For the text-containing cell, return its midpoint in (X, Y) coordinate format. 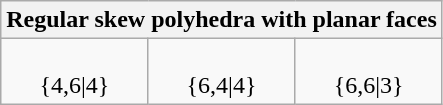
{4,6|4} (74, 72)
{6,4|4} (222, 72)
Regular skew polyhedra with planar faces (222, 20)
{6,6|3} (368, 72)
